Determine the (X, Y) coordinate at the center of the cell enclosing the given text.  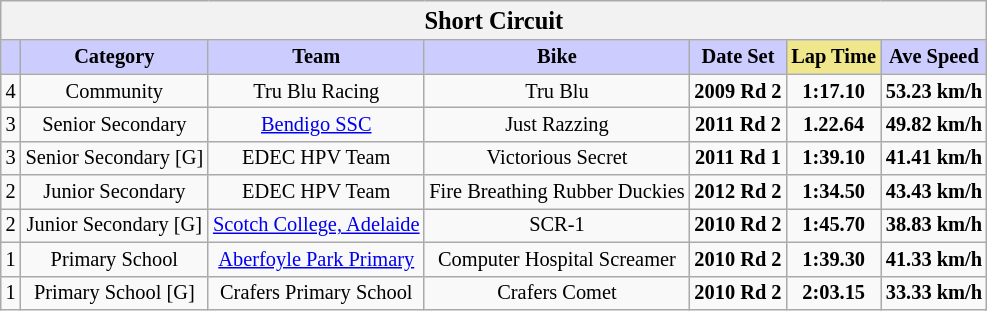
Bike (556, 57)
Category (114, 57)
1:39.10 (833, 158)
Crafers Comet (556, 293)
Crafers Primary School (316, 293)
Primary School [G] (114, 293)
Just Razzing (556, 124)
Senior Secondary [G] (114, 158)
Junior Secondary (114, 192)
33.33 km/h (934, 293)
Team (316, 57)
43.43 km/h (934, 192)
Primary School (114, 259)
2011 Rd 2 (738, 124)
Lap Time (833, 57)
1:17.10 (833, 91)
38.83 km/h (934, 225)
41.33 km/h (934, 259)
41.41 km/h (934, 158)
Date Set (738, 57)
Community (114, 91)
2:03.15 (833, 293)
1:45.70 (833, 225)
Bendigo SSC (316, 124)
Ave Speed (934, 57)
1:34.50 (833, 192)
1:39.30 (833, 259)
4 (11, 91)
Scotch College, Adelaide (316, 225)
2011 Rd 1 (738, 158)
49.82 km/h (934, 124)
Tru Blu Racing (316, 91)
1.22.64 (833, 124)
Short Circuit (494, 20)
Tru Blu (556, 91)
Senior Secondary (114, 124)
Junior Secondary [G] (114, 225)
2012 Rd 2 (738, 192)
Aberfoyle Park Primary (316, 259)
Victorious Secret (556, 158)
53.23 km/h (934, 91)
Fire Breathing Rubber Duckies (556, 192)
Computer Hospital Screamer (556, 259)
SCR-1 (556, 225)
2009 Rd 2 (738, 91)
